Return [X, Y] of the center of cell containing provided text 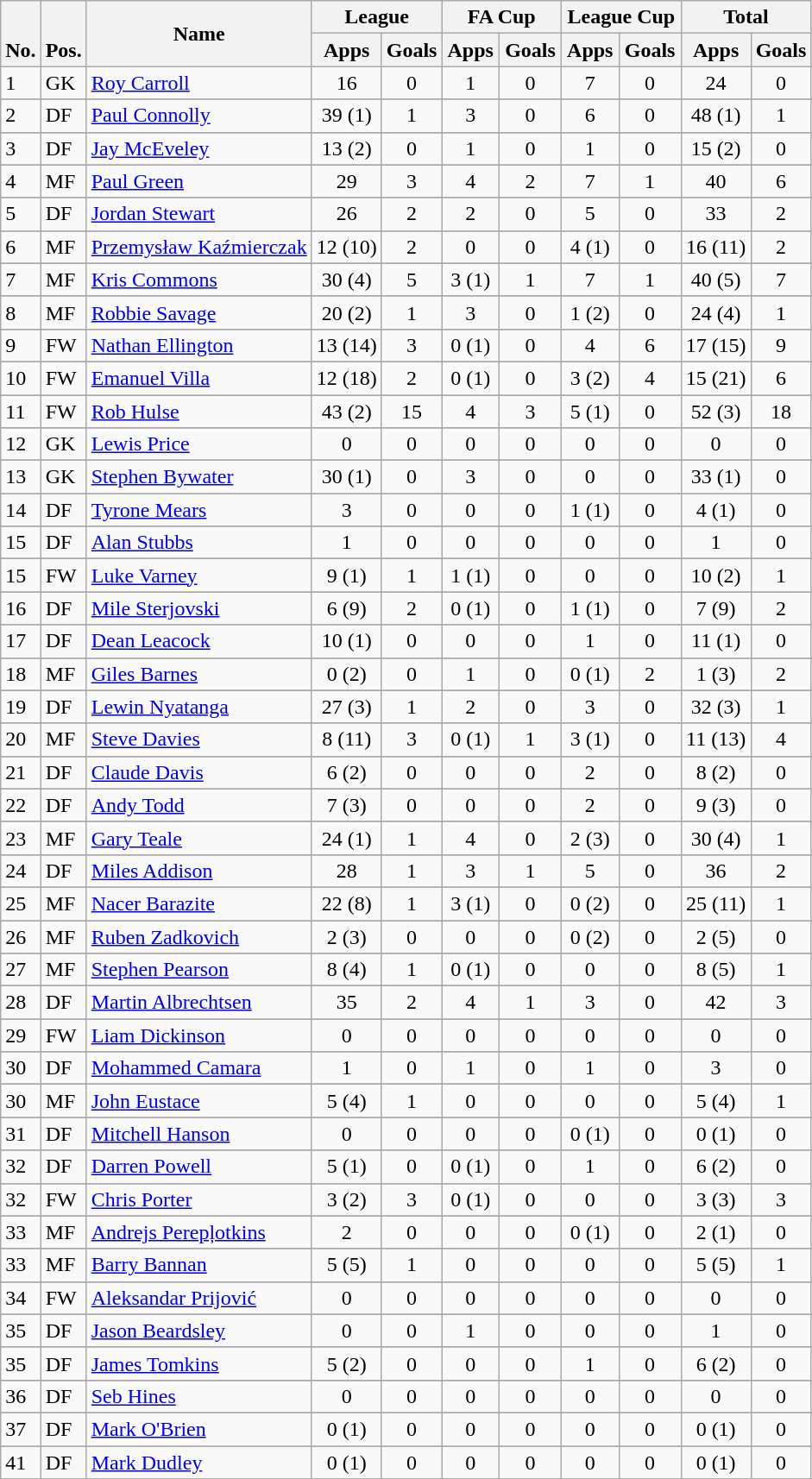
43 (2) [347, 412]
Liam Dickinson [198, 1035]
20 (2) [347, 312]
Jason Beardsley [198, 1331]
34 [21, 1298]
Stephen Pearson [198, 970]
Mohammed Camara [198, 1068]
Stephen Bywater [198, 477]
15 (21) [716, 378]
Dean Leacock [198, 641]
1 (3) [716, 674]
37 [21, 1429]
11 (1) [716, 641]
25 (11) [716, 903]
13 [21, 477]
Seb Hines [198, 1396]
Barry Bannan [198, 1265]
Aleksandar Prijović [198, 1298]
14 [21, 510]
17 (15) [716, 345]
2 (5) [716, 936]
10 (2) [716, 576]
8 (4) [347, 970]
9 (1) [347, 576]
8 (5) [716, 970]
Andrejs Perepļotkins [198, 1232]
24 (1) [347, 838]
40 (5) [716, 280]
13 (2) [347, 148]
James Tomkins [198, 1363]
48 (1) [716, 116]
16 (11) [716, 247]
Paul Connolly [198, 116]
1 (2) [590, 312]
Tyrone Mears [198, 510]
John Eustace [198, 1101]
12 [21, 444]
11 (13) [716, 739]
Roy Carroll [198, 83]
10 [21, 378]
52 (3) [716, 412]
33 (1) [716, 477]
Martin Albrechtsen [198, 1003]
20 [21, 739]
Alan Stubbs [198, 543]
FA Cup [502, 17]
21 [21, 772]
Total [746, 17]
19 [21, 707]
27 (3) [347, 707]
23 [21, 838]
Nathan Ellington [198, 345]
Name [198, 34]
42 [716, 1003]
Emanuel Villa [198, 378]
8 (11) [347, 739]
Giles Barnes [198, 674]
Mark Dudley [198, 1463]
9 (3) [716, 805]
Przemysław Kaźmierczak [198, 247]
Paul Green [198, 181]
Robbie Savage [198, 312]
Darren Powell [198, 1167]
Andy Todd [198, 805]
Mark O'Brien [198, 1429]
7 (3) [347, 805]
Jay McEveley [198, 148]
6 (9) [347, 608]
Ruben Zadkovich [198, 936]
10 (1) [347, 641]
Mitchell Hanson [198, 1134]
13 (14) [347, 345]
24 (4) [716, 312]
Chris Porter [198, 1199]
17 [21, 641]
25 [21, 903]
No. [21, 34]
Kris Commons [198, 280]
Pos. [64, 34]
Lewis Price [198, 444]
12 (18) [347, 378]
30 (1) [347, 477]
41 [21, 1463]
2 (1) [716, 1232]
11 [21, 412]
8 (2) [716, 772]
8 [21, 312]
31 [21, 1134]
Mile Sterjovski [198, 608]
Steve Davies [198, 739]
40 [716, 181]
12 (10) [347, 247]
Luke Varney [198, 576]
League [376, 17]
32 (3) [716, 707]
Rob Hulse [198, 412]
3 (3) [716, 1199]
Miles Addison [198, 871]
39 (1) [347, 116]
Gary Teale [198, 838]
Jordan Stewart [198, 214]
Claude Davis [198, 772]
5 (2) [347, 1363]
27 [21, 970]
22 [21, 805]
League Cup [621, 17]
7 (9) [716, 608]
Nacer Barazite [198, 903]
22 (8) [347, 903]
Lewin Nyatanga [198, 707]
15 (2) [716, 148]
